Return the [x, y] coordinate for the center point of the cell that contains the specified text.  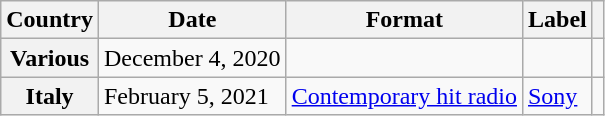
Date [192, 20]
Format [404, 20]
February 5, 2021 [192, 96]
Contemporary hit radio [404, 96]
December 4, 2020 [192, 58]
Country [50, 20]
Label [557, 20]
Sony [557, 96]
Various [50, 58]
Italy [50, 96]
